Find where the given text appears and provide that cell's center as [x, y] coordinate. 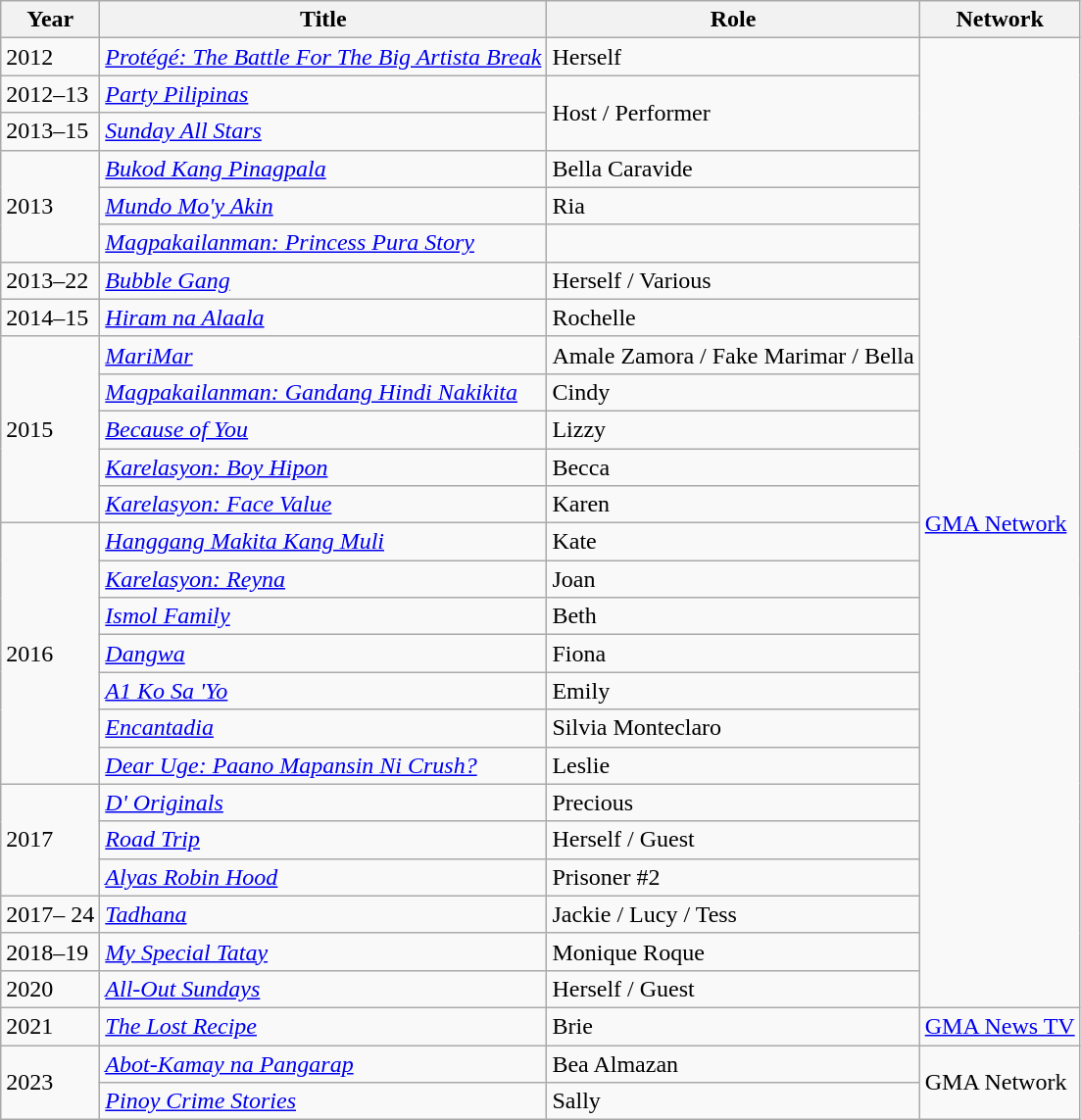
MariMar [323, 355]
2013 [51, 206]
Jackie / Lucy / Tess [733, 914]
Joan [733, 579]
Bukod Kang Pinagpala [323, 169]
Monique Roque [733, 951]
2016 [51, 654]
2017– 24 [51, 914]
Alyas Robin Hood [323, 877]
Prisoner #2 [733, 877]
My Special Tatay [323, 951]
Kate [733, 542]
Bella Caravide [733, 169]
Becca [733, 467]
2013–22 [51, 280]
Ria [733, 206]
2020 [51, 989]
Network [1000, 20]
Because of You [323, 429]
Pinoy Crime Stories [323, 1101]
Emily [733, 691]
Abot-Kamay na Pangarap [323, 1063]
Cindy [733, 392]
Host / Performer [733, 113]
Bea Almazan [733, 1063]
Ismol Family [323, 616]
D' Originals [323, 803]
Bubble Gang [323, 280]
Year [51, 20]
2014–15 [51, 317]
Hiram na Alaala [323, 317]
Sunday All Stars [323, 131]
Title [323, 20]
GMA News TV [1000, 1026]
Brie [733, 1026]
Leslie [733, 765]
2015 [51, 429]
Herself [733, 57]
Mundo Mo'y Akin [323, 206]
Karelasyon: Face Value [323, 505]
Precious [733, 803]
Dangwa [323, 654]
2012 [51, 57]
2023 [51, 1082]
2012–13 [51, 94]
Tadhana [323, 914]
Karelasyon: Boy Hipon [323, 467]
2013–15 [51, 131]
Party Pilipinas [323, 94]
Dear Uge: Paano Mapansin Ni Crush? [323, 765]
Rochelle [733, 317]
Magpakailanman: Gandang Hindi Nakikita [323, 392]
Herself / Various [733, 280]
2018–19 [51, 951]
All-Out Sundays [323, 989]
Hanggang Makita Kang Muli [323, 542]
Magpakailanman: Princess Pura Story [323, 243]
2017 [51, 840]
A1 Ko Sa 'Yo [323, 691]
Fiona [733, 654]
2021 [51, 1026]
Silvia Monteclaro [733, 728]
Road Trip [323, 840]
Sally [733, 1101]
Karen [733, 505]
Karelasyon: Reyna [323, 579]
The Lost Recipe [323, 1026]
Role [733, 20]
Beth [733, 616]
Protégé: The Battle For The Big Artista Break [323, 57]
Encantadia [323, 728]
Amale Zamora / Fake Marimar / Bella [733, 355]
Lizzy [733, 429]
